Find where the given text appears and provide that cell's center as [x, y] coordinate. 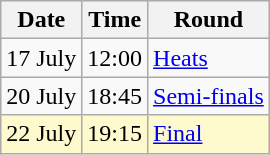
Heats [209, 58]
20 July [42, 96]
Date [42, 20]
Time [115, 20]
12:00 [115, 58]
22 July [42, 134]
17 July [42, 58]
19:15 [115, 134]
18:45 [115, 96]
Semi-finals [209, 96]
Round [209, 20]
Final [209, 134]
